Capture the cell that displays the provided text and extract its (x, y) central coordinate. 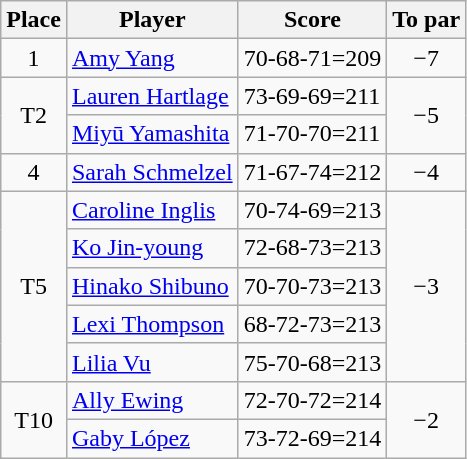
T2 (34, 115)
4 (34, 172)
71-67-74=212 (312, 172)
Caroline Inglis (152, 210)
Lauren Hartlage (152, 96)
Hinako Shibuno (152, 286)
70-74-69=213 (312, 210)
73-72-69=214 (312, 438)
Lexi Thompson (152, 324)
68-72-73=213 (312, 324)
−3 (426, 286)
Amy Yang (152, 58)
−2 (426, 419)
Player (152, 20)
Ally Ewing (152, 400)
72-70-72=214 (312, 400)
Score (312, 20)
1 (34, 58)
70-70-73=213 (312, 286)
T10 (34, 419)
T5 (34, 286)
70-68-71=209 (312, 58)
−7 (426, 58)
−4 (426, 172)
−5 (426, 115)
To par (426, 20)
Lilia Vu (152, 362)
Sarah Schmelzel (152, 172)
Place (34, 20)
75-70-68=213 (312, 362)
72-68-73=213 (312, 248)
73-69-69=211 (312, 96)
71-70-70=211 (312, 134)
Miyū Yamashita (152, 134)
Ko Jin-young (152, 248)
Gaby López (152, 438)
